Return the (X, Y) coordinate for the center point of the cell that contains the specified text.  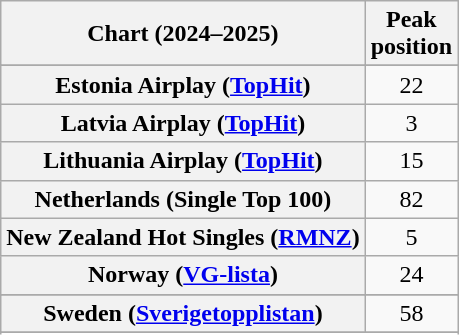
Estonia Airplay (TopHit) (183, 85)
Sweden (Sverigetopplistan) (183, 313)
Lithuania Airplay (TopHit) (183, 161)
Chart (2024–2025) (183, 34)
Norway (VG-lista) (183, 275)
22 (411, 85)
New Zealand Hot Singles (RMNZ) (183, 237)
3 (411, 123)
Netherlands (Single Top 100) (183, 199)
24 (411, 275)
Peakposition (411, 34)
Latvia Airplay (TopHit) (183, 123)
58 (411, 313)
82 (411, 199)
15 (411, 161)
5 (411, 237)
